Extract the [X, Y] coordinate from the center of the cell holding the provided text.  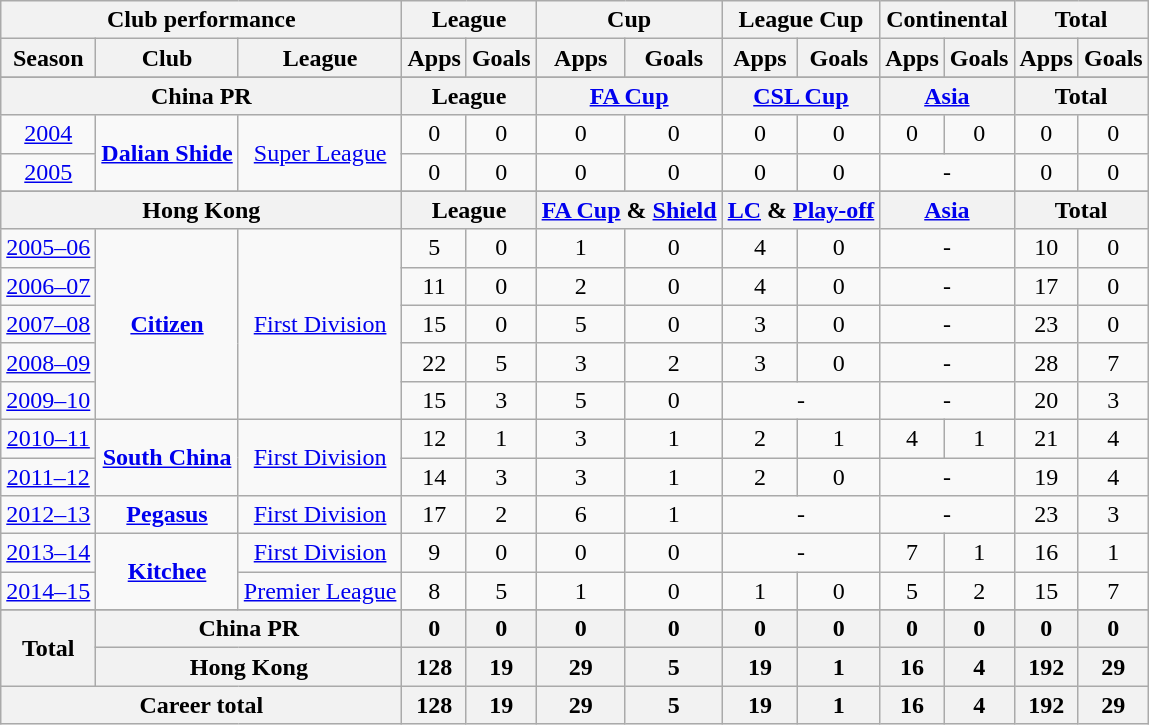
League Cup [801, 20]
CSL Cup [801, 96]
FA Cup & Shield [629, 210]
21 [1046, 438]
12 [434, 438]
2007–08 [48, 324]
Dalian Shide [167, 153]
2005 [48, 172]
2013–14 [48, 553]
2006–07 [48, 286]
2005–06 [48, 248]
South China [167, 457]
2014–15 [48, 591]
10 [1046, 248]
2012–13 [48, 515]
8 [434, 591]
Career total [202, 705]
14 [434, 477]
20 [1046, 400]
28 [1046, 362]
Continental [947, 20]
11 [434, 286]
22 [434, 362]
6 [580, 515]
Super League [320, 153]
LC & Play-off [801, 210]
2011–12 [48, 477]
Club [167, 58]
2010–11 [48, 438]
Premier League [320, 591]
Club performance [202, 20]
Kitchee [167, 572]
2008–09 [48, 362]
2004 [48, 134]
Cup [629, 20]
Pegasus [167, 515]
Season [48, 58]
FA Cup [629, 96]
2009–10 [48, 400]
Citizen [167, 324]
9 [434, 553]
